Detect which cell encompasses the target text, then output its (X, Y) center coordinate. 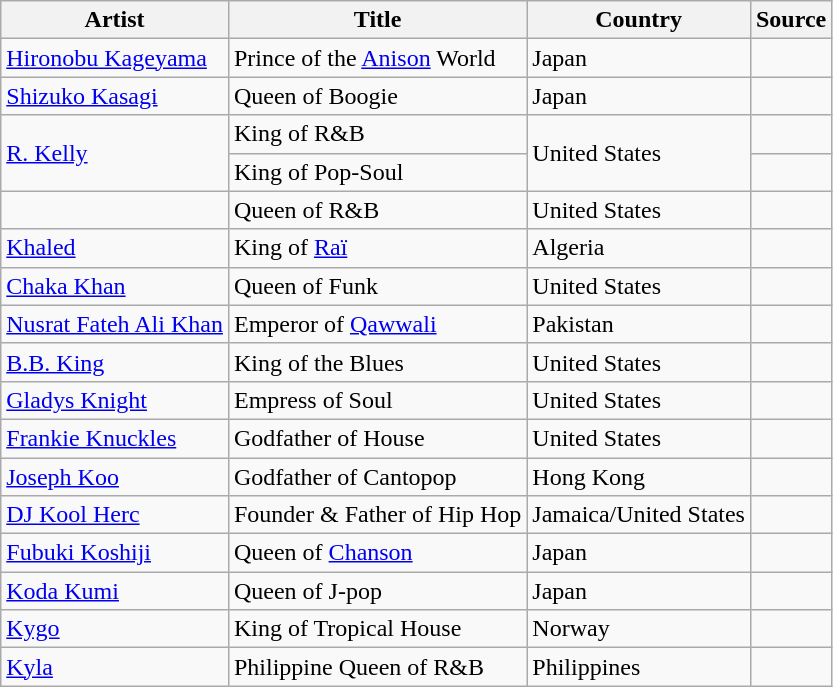
Philippine Queen of R&B (377, 667)
Fubuki Koshiji (115, 553)
King of the Blues (377, 362)
Joseph Koo (115, 477)
Country (639, 20)
Pakistan (639, 324)
King of Tropical House (377, 629)
Shizuko Kasagi (115, 96)
B.B. King (115, 362)
Artist (115, 20)
King of R&B (377, 134)
Emperor of Qawwali (377, 324)
Chaka Khan (115, 286)
Khaled (115, 248)
Nusrat Fateh Ali Khan (115, 324)
King of Raï (377, 248)
Founder & Father of Hip Hop (377, 515)
Godfather of Cantopop (377, 477)
Kyla (115, 667)
Empress of Soul (377, 400)
Norway (639, 629)
Gladys Knight (115, 400)
Queen of R&B (377, 210)
R. Kelly (115, 153)
Algeria (639, 248)
Prince of the Anison World (377, 58)
Title (377, 20)
Philippines (639, 667)
Frankie Knuckles (115, 438)
Queen of Boogie (377, 96)
Godfather of House (377, 438)
King of Pop-Soul (377, 172)
Queen of J-pop (377, 591)
Hong Kong (639, 477)
Koda Kumi (115, 591)
Jamaica/United States (639, 515)
Queen of Chanson (377, 553)
Source (790, 20)
DJ Kool Herc (115, 515)
Queen of Funk (377, 286)
Kygo (115, 629)
Hironobu Kageyama (115, 58)
